Output the (X, Y) coordinate of the center of the cell containing the given text.  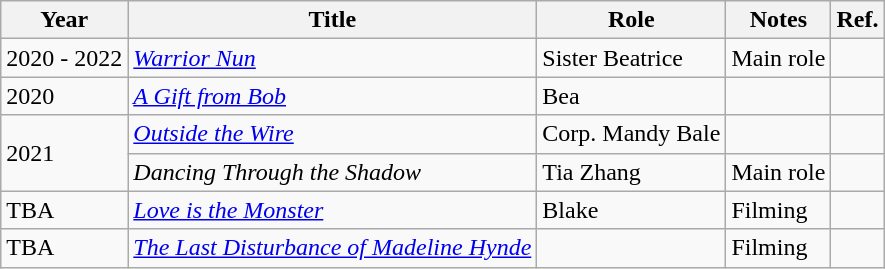
Bea (632, 96)
A Gift from Bob (332, 96)
Ref. (858, 20)
Corp. Mandy Bale (632, 134)
2020 - 2022 (64, 58)
Year (64, 20)
Love is the Monster (332, 210)
Title (332, 20)
Tia Zhang (632, 172)
Sister Beatrice (632, 58)
2020 (64, 96)
Outside the Wire (332, 134)
2021 (64, 153)
Notes (778, 20)
Blake (632, 210)
Role (632, 20)
Dancing Through the Shadow (332, 172)
The Last Disturbance of Madeline Hynde (332, 248)
Warrior Nun (332, 58)
